Find where the given text appears and provide that cell's center as [x, y] coordinate. 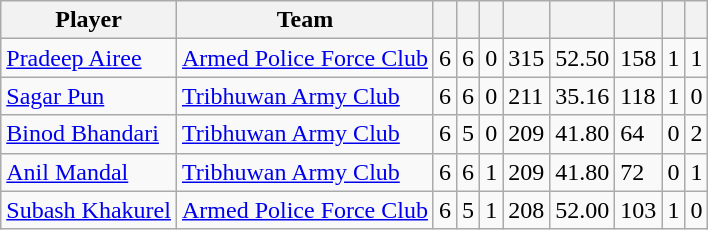
211 [526, 96]
315 [526, 58]
208 [526, 210]
Anil Mandal [89, 172]
Subash Khakurel [89, 210]
52.50 [582, 58]
158 [638, 58]
Team [304, 20]
72 [638, 172]
Sagar Pun [89, 96]
2 [696, 134]
35.16 [582, 96]
64 [638, 134]
118 [638, 96]
52.00 [582, 210]
Binod Bhandari [89, 134]
103 [638, 210]
Player [89, 20]
Pradeep Airee [89, 58]
